Find where the given text appears and provide that cell's center as (x, y) coordinate. 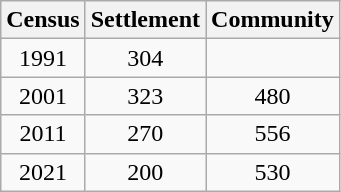
2021 (43, 172)
Community (273, 20)
270 (145, 134)
200 (145, 172)
2011 (43, 134)
Census (43, 20)
530 (273, 172)
480 (273, 96)
Settlement (145, 20)
1991 (43, 58)
323 (145, 96)
556 (273, 134)
304 (145, 58)
2001 (43, 96)
